Locate the cell with the specified text and output its (x, y) center coordinate. 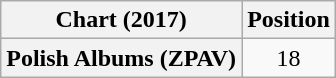
Position (289, 20)
18 (289, 58)
Chart (2017) (122, 20)
Polish Albums (ZPAV) (122, 58)
